Provide the (X, Y) coordinate of the cell's center where the given text is located.  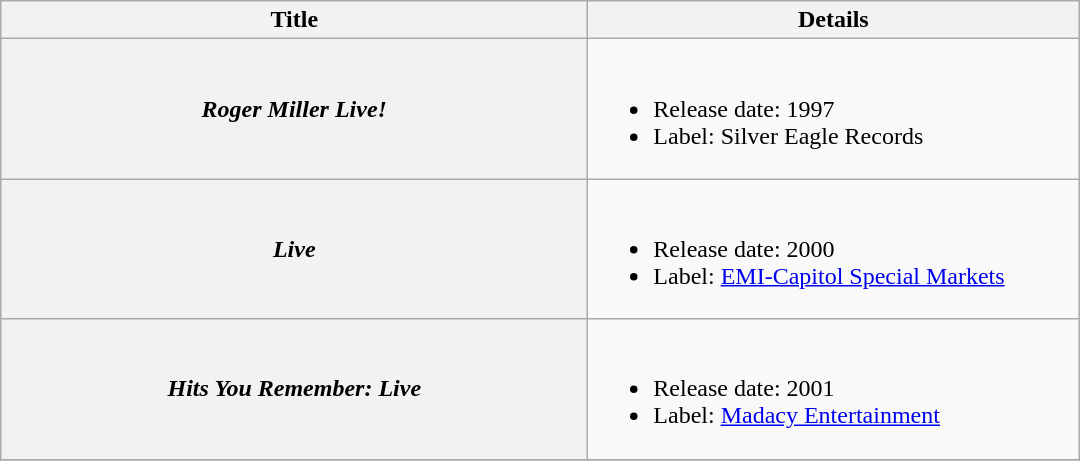
Release date: 2001Label: Madacy Entertainment (834, 389)
Title (294, 20)
Roger Miller Live! (294, 109)
Details (834, 20)
Hits You Remember: Live (294, 389)
Release date: 2000Label: EMI-Capitol Special Markets (834, 249)
Release date: 1997Label: Silver Eagle Records (834, 109)
Live (294, 249)
